Find where the given text appears and provide that cell's center as [X, Y] coordinate. 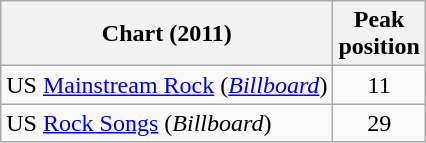
Peakposition [379, 34]
11 [379, 85]
29 [379, 123]
US Rock Songs (Billboard) [167, 123]
Chart (2011) [167, 34]
US Mainstream Rock (Billboard) [167, 85]
